Detect which cell encompasses the target text, then output its (X, Y) center coordinate. 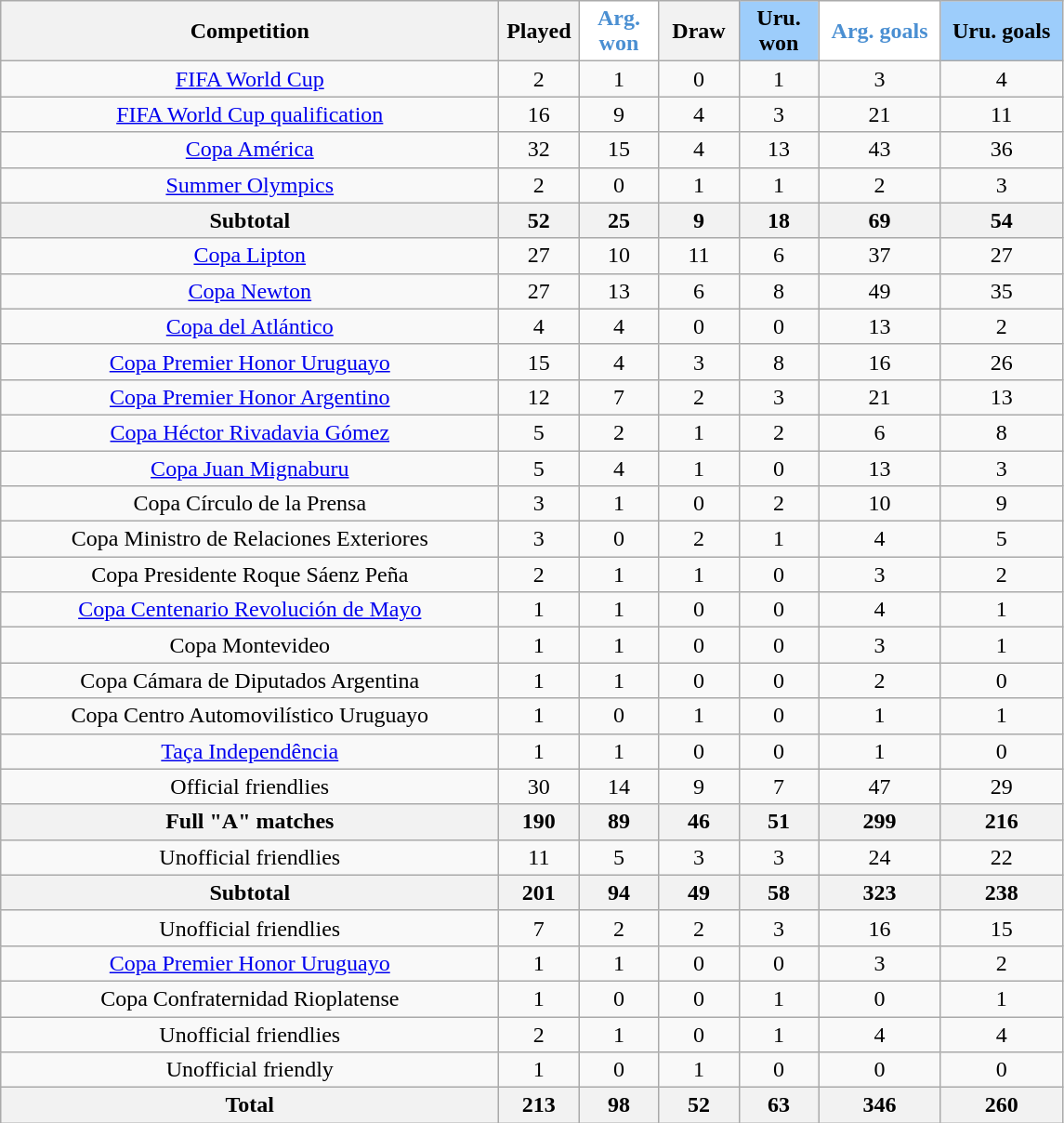
Copa Juan Mignaburu (250, 468)
94 (619, 892)
Unofficial friendly (250, 1070)
Summer Olympics (250, 185)
18 (779, 220)
Full "A" matches (250, 822)
54 (1002, 220)
213 (539, 1105)
46 (699, 822)
35 (1002, 291)
Total (250, 1105)
37 (879, 256)
63 (779, 1105)
Copa América (250, 150)
190 (539, 822)
Arg. won (619, 32)
346 (879, 1105)
Copa Newton (250, 291)
Uru. won (779, 32)
30 (539, 786)
Copa Lipton (250, 256)
51 (779, 822)
32 (539, 150)
Competition (250, 32)
25 (619, 220)
Copa Ministro de Relaciones Exteriores (250, 539)
201 (539, 892)
238 (1002, 892)
36 (1002, 150)
Official friendlies (250, 786)
Draw (699, 32)
Uru. goals (1002, 32)
Copa Confraternidad Rioplatense (250, 998)
98 (619, 1105)
69 (879, 220)
47 (879, 786)
Played (539, 32)
Copa Montevideo (250, 645)
12 (539, 397)
43 (879, 150)
26 (1002, 362)
216 (1002, 822)
Copa Cámara de Diputados Argentina (250, 680)
Taça Independência (250, 751)
Arg. goals (879, 32)
Copa Centro Automovilístico Uruguayo (250, 716)
299 (879, 822)
Copa del Atlántico (250, 326)
Copa Premier Honor Argentino (250, 397)
Copa Presidente Roque Sáenz Peña (250, 575)
323 (879, 892)
22 (1002, 857)
Copa Círculo de la Prensa (250, 504)
Copa Héctor Rivadavia Gómez (250, 432)
FIFA World Cup qualification (250, 114)
29 (1002, 786)
14 (619, 786)
260 (1002, 1105)
89 (619, 822)
58 (779, 892)
Copa Centenario Revolución de Mayo (250, 610)
FIFA World Cup (250, 79)
24 (879, 857)
